Capture the cell that displays the provided text and extract its (x, y) central coordinate. 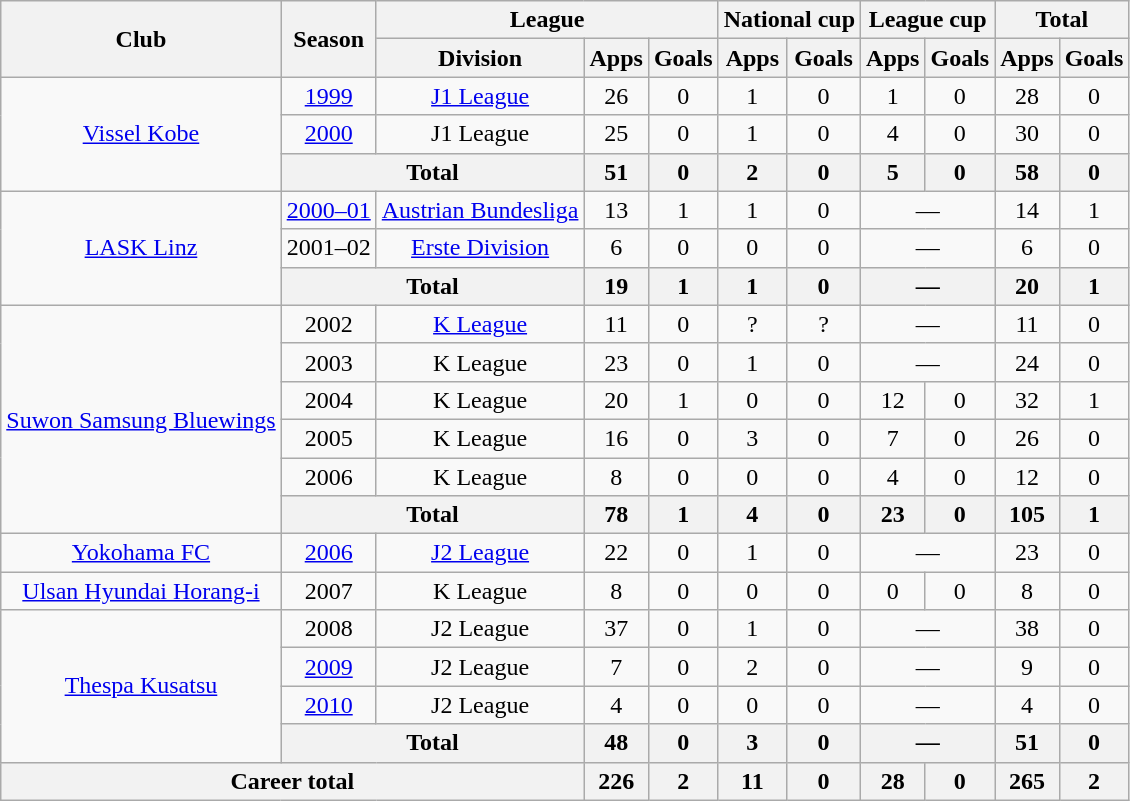
1999 (328, 96)
Yokohama FC (141, 553)
2009 (328, 667)
32 (1027, 400)
Season (328, 39)
Division (480, 58)
2003 (328, 362)
19 (616, 286)
9 (1027, 667)
Thespa Kusatsu (141, 686)
2001–02 (328, 248)
National cup (789, 20)
58 (1027, 172)
Austrian Bundesliga (480, 210)
22 (616, 553)
2000–01 (328, 210)
Club (141, 39)
Erste Division (480, 248)
Suwon Samsung Bluewings (141, 419)
105 (1027, 515)
League (547, 20)
Ulsan Hyundai Horang-i (141, 591)
2007 (328, 591)
2005 (328, 438)
5 (893, 172)
2002 (328, 324)
30 (1027, 134)
25 (616, 134)
League cup (928, 20)
2000 (328, 134)
16 (616, 438)
LASK Linz (141, 248)
2004 (328, 400)
Career total (292, 781)
226 (616, 781)
78 (616, 515)
14 (1027, 210)
48 (616, 743)
265 (1027, 781)
2010 (328, 705)
Vissel Kobe (141, 134)
2008 (328, 629)
24 (1027, 362)
38 (1027, 629)
13 (616, 210)
37 (616, 629)
